Scan for the cell matching the given text and deliver its (x, y) coordinate at center. 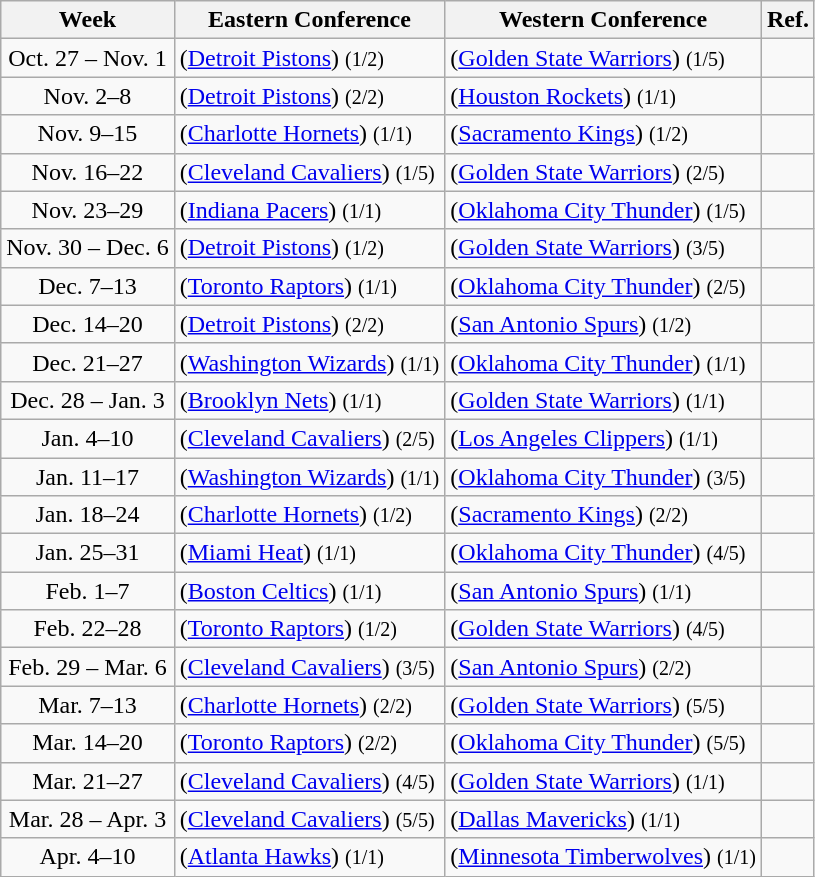
(Oklahoma City Thunder) (1/1) (604, 362)
(Cleveland Cavaliers) (3/5) (310, 667)
(Toronto Raptors) (2/2) (310, 743)
(Cleveland Cavaliers) (1/5) (310, 172)
(San Antonio Spurs) (1/2) (604, 324)
(Sacramento Kings) (2/2) (604, 515)
Dec. 7–13 (88, 286)
(Charlotte Hornets) (2/2) (310, 705)
Dec. 14–20 (88, 324)
Dec. 21–27 (88, 362)
(Golden State Warriors) (4/5) (604, 629)
(Indiana Pacers) (1/1) (310, 210)
Mar. 14–20 (88, 743)
Feb. 22–28 (88, 629)
Western Conference (604, 20)
(Minnesota Timberwolves) (1/1) (604, 857)
Ref. (788, 20)
(Oklahoma City Thunder) (4/5) (604, 553)
Nov. 23–29 (88, 210)
Jan. 25–31 (88, 553)
(Boston Celtics) (1/1) (310, 591)
(San Antonio Spurs) (2/2) (604, 667)
Mar. 21–27 (88, 781)
Mar. 7–13 (88, 705)
(Brooklyn Nets) (1/1) (310, 400)
(Cleveland Cavaliers) (2/5) (310, 438)
(Dallas Mavericks) (1/1) (604, 819)
(Golden State Warriors) (2/5) (604, 172)
(Oklahoma City Thunder) (3/5) (604, 477)
Feb. 1–7 (88, 591)
Nov. 16–22 (88, 172)
(Oklahoma City Thunder) (1/5) (604, 210)
(Cleveland Cavaliers) (4/5) (310, 781)
(Charlotte Hornets) (1/2) (310, 515)
Jan. 18–24 (88, 515)
Nov. 2–8 (88, 96)
(Golden State Warriors) (3/5) (604, 248)
(Charlotte Hornets) (1/1) (310, 134)
(Toronto Raptors) (1/1) (310, 286)
Jan. 4–10 (88, 438)
(San Antonio Spurs) (1/1) (604, 591)
Jan. 11–17 (88, 477)
(Golden State Warriors) (5/5) (604, 705)
(Oklahoma City Thunder) (5/5) (604, 743)
Nov. 9–15 (88, 134)
(Sacramento Kings) (1/2) (604, 134)
Week (88, 20)
(Cleveland Cavaliers) (5/5) (310, 819)
(Houston Rockets) (1/1) (604, 96)
Dec. 28 – Jan. 3 (88, 400)
(Toronto Raptors) (1/2) (310, 629)
(Atlanta Hawks) (1/1) (310, 857)
(Golden State Warriors) (1/5) (604, 58)
Oct. 27 – Nov. 1 (88, 58)
Nov. 30 – Dec. 6 (88, 248)
Feb. 29 – Mar. 6 (88, 667)
Apr. 4–10 (88, 857)
(Oklahoma City Thunder) (2/5) (604, 286)
Mar. 28 – Apr. 3 (88, 819)
(Los Angeles Clippers) (1/1) (604, 438)
Eastern Conference (310, 20)
(Miami Heat) (1/1) (310, 553)
